Find where the given text appears and provide that cell's center as [X, Y] coordinate. 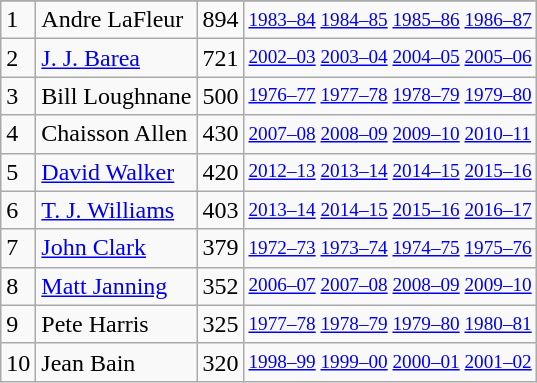
9 [18, 324]
10 [18, 362]
Bill Loughnane [116, 96]
430 [220, 134]
6 [18, 210]
420 [220, 172]
John Clark [116, 248]
2012–13 2013–14 2014–15 2015–16 [390, 172]
3 [18, 96]
J. J. Barea [116, 58]
David Walker [116, 172]
721 [220, 58]
1 [18, 20]
1983–84 1984–85 1985–86 1986–87 [390, 20]
403 [220, 210]
1977–78 1978–79 1979–80 1980–81 [390, 324]
8 [18, 286]
1972–73 1973–74 1974–75 1975–76 [390, 248]
7 [18, 248]
379 [220, 248]
5 [18, 172]
Matt Janning [116, 286]
894 [220, 20]
Chaisson Allen [116, 134]
2006–07 2007–08 2008–09 2009–10 [390, 286]
1976–77 1977–78 1978–79 1979–80 [390, 96]
1998–99 1999–00 2000–01 2001–02 [390, 362]
2013–14 2014–15 2015–16 2016–17 [390, 210]
2 [18, 58]
Jean Bain [116, 362]
Andre LaFleur [116, 20]
320 [220, 362]
500 [220, 96]
2002–03 2003–04 2004–05 2005–06 [390, 58]
T. J. Williams [116, 210]
2007–08 2008–09 2009–10 2010–11 [390, 134]
325 [220, 324]
352 [220, 286]
Pete Harris [116, 324]
4 [18, 134]
